Pinpoint the cell where the given text exists, returning its [X, Y] midpoint coordinate. 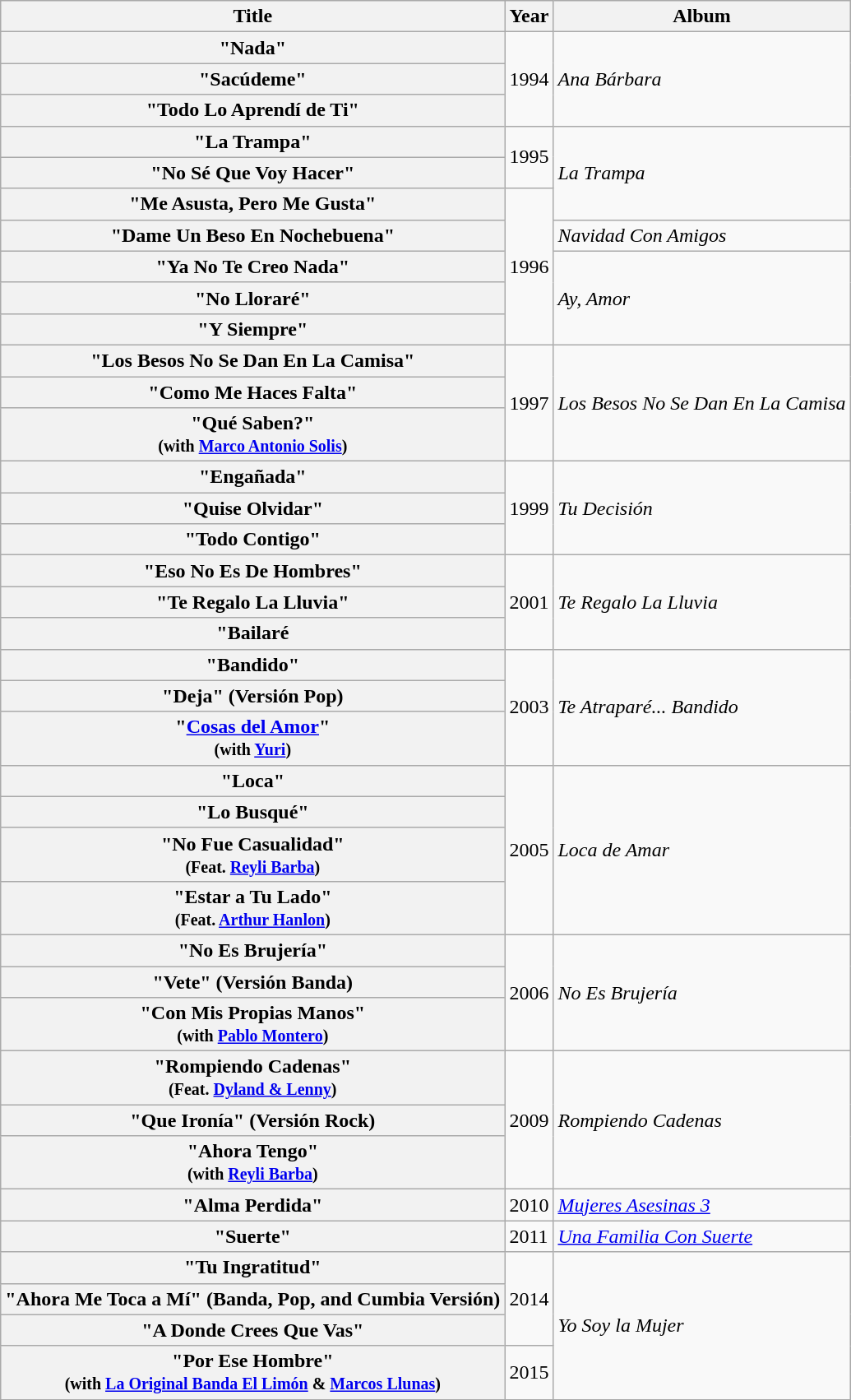
Mujeres Asesinas 3 [702, 1205]
"Quise Olvidar" [253, 508]
Tu Decisión [702, 508]
"No Lloraré" [253, 298]
"Dame Un Beso En Nochebuena" [253, 235]
2001 [530, 602]
"No Fue Casualidad"(Feat. Reyli Barba) [253, 854]
"Nada" [253, 48]
2014 [530, 1299]
"Lo Busqué" [253, 812]
2010 [530, 1205]
2009 [530, 1120]
2005 [530, 850]
Year [530, 16]
"Sacúdeme" [253, 79]
2015 [530, 1372]
"Todo Lo Aprendí de Ti" [253, 110]
"Vete" (Versión Banda) [253, 981]
"Ya No Te Creo Nada" [253, 267]
Ana Bárbara [702, 79]
"Los Besos No Se Dan En La Camisa" [253, 360]
La Trampa [702, 173]
"A Donde Crees Que Vas" [253, 1330]
1994 [530, 79]
1995 [530, 157]
No Es Brujería [702, 992]
"Loca" [253, 781]
"Que Ironía" (Versión Rock) [253, 1120]
"Con Mis Propias Manos"(with Pablo Montero) [253, 1025]
"Te Regalo La Lluvia" [253, 602]
"Todo Contigo" [253, 540]
Navidad Con Amigos [702, 235]
Yo Soy la Mujer [702, 1326]
Ay, Amor [702, 298]
Te Atraparé... Bandido [702, 707]
"Ahora Tengo"(with Reyli Barba) [253, 1163]
"Como Me Haces Falta" [253, 392]
Te Regalo La Lluvia [702, 602]
1996 [530, 267]
2011 [530, 1236]
"Cosas del Amor"(with Yuri) [253, 739]
1999 [530, 508]
Loca de Amar [702, 850]
Title [253, 16]
"Alma Perdida" [253, 1205]
"Deja" (Versión Pop) [253, 696]
2003 [530, 707]
"La Trampa" [253, 141]
"Ahora Me Toca a Mí" (Banda, Pop, and Cumbia Versión) [253, 1299]
"Estar a Tu Lado"(Feat. Arthur Hanlon) [253, 908]
"Bailaré [253, 633]
Los Besos No Se Dan En La Camisa [702, 403]
Album [702, 16]
"Engañada" [253, 477]
Una Familia Con Suerte [702, 1236]
1997 [530, 403]
2006 [530, 992]
"Qué Saben?"(with Marco Antonio Solis) [253, 434]
"Eso No Es De Hombres" [253, 571]
"Y Siempre" [253, 329]
"No Es Brujería" [253, 950]
"No Sé Que Voy Hacer" [253, 173]
"Por Ese Hombre"(with La Original Banda El Limón & Marcos Llunas) [253, 1372]
"Tu Ingratitud" [253, 1268]
"Rompiendo Cadenas"(Feat. Dyland & Lenny) [253, 1078]
"Suerte" [253, 1236]
"Me Asusta, Pero Me Gusta" [253, 204]
"Bandido" [253, 665]
Rompiendo Cadenas [702, 1120]
